From the cell containing the given text, extract its center point as [x, y] coordinate. 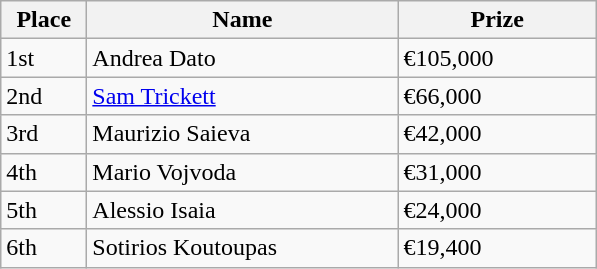
2nd [44, 96]
4th [44, 172]
€105,000 [498, 58]
Sam Trickett [242, 96]
Alessio Isaia [242, 210]
3rd [44, 134]
Name [242, 20]
Andrea Dato [242, 58]
€19,400 [498, 248]
6th [44, 248]
Place [44, 20]
5th [44, 210]
Mario Vojvoda [242, 172]
€24,000 [498, 210]
€42,000 [498, 134]
€31,000 [498, 172]
€66,000 [498, 96]
1st [44, 58]
Maurizio Saieva [242, 134]
Prize [498, 20]
Sotirios Koutoupas [242, 248]
